Provide the (x, y) coordinate of the cell's center where the given text is located.  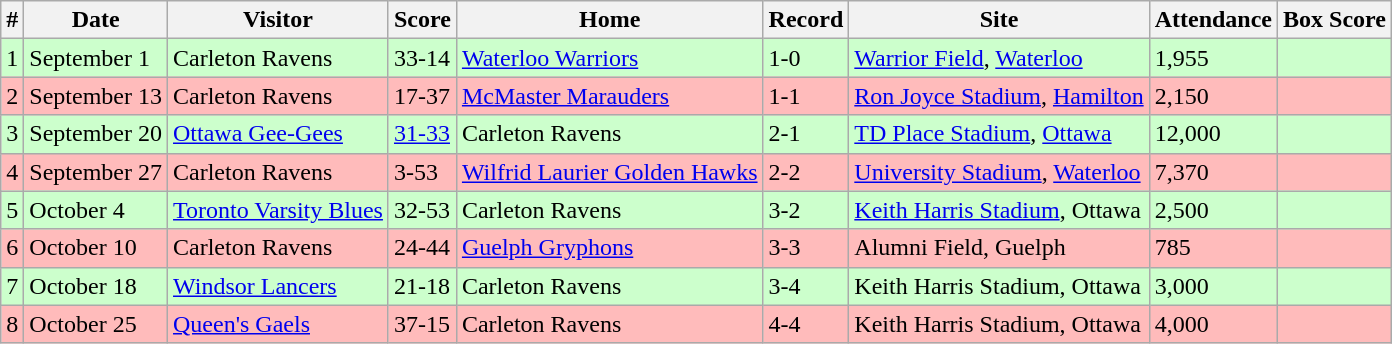
2-1 (806, 134)
Attendance (1213, 20)
September 20 (96, 134)
Date (96, 20)
3-53 (422, 172)
Home (610, 20)
37-15 (422, 324)
Toronto Varsity Blues (278, 210)
8 (12, 324)
University Stadium, Waterloo (999, 172)
12,000 (1213, 134)
1-1 (806, 96)
3-2 (806, 210)
September 13 (96, 96)
4-4 (806, 324)
21-18 (422, 286)
2 (12, 96)
September 27 (96, 172)
4,000 (1213, 324)
September 1 (96, 58)
1 (12, 58)
31-33 (422, 134)
1-0 (806, 58)
6 (12, 248)
785 (1213, 248)
# (12, 20)
Wilfrid Laurier Golden Hawks (610, 172)
Waterloo Warriors (610, 58)
3 (12, 134)
17-37 (422, 96)
3-3 (806, 248)
McMaster Marauders (610, 96)
5 (12, 210)
Ottawa Gee-Gees (278, 134)
24-44 (422, 248)
33-14 (422, 58)
4 (12, 172)
Alumni Field, Guelph (999, 248)
2,500 (1213, 210)
October 18 (96, 286)
7,370 (1213, 172)
2,150 (1213, 96)
Record (806, 20)
Score (422, 20)
October 25 (96, 324)
3-4 (806, 286)
Queen's Gaels (278, 324)
3,000 (1213, 286)
TD Place Stadium, Ottawa (999, 134)
October 4 (96, 210)
Guelph Gryphons (610, 248)
Box Score (1335, 20)
Ron Joyce Stadium, Hamilton (999, 96)
October 10 (96, 248)
32-53 (422, 210)
Visitor (278, 20)
Windsor Lancers (278, 286)
7 (12, 286)
Site (999, 20)
Warrior Field, Waterloo (999, 58)
2-2 (806, 172)
1,955 (1213, 58)
